Return [x, y] of the center of cell containing provided text 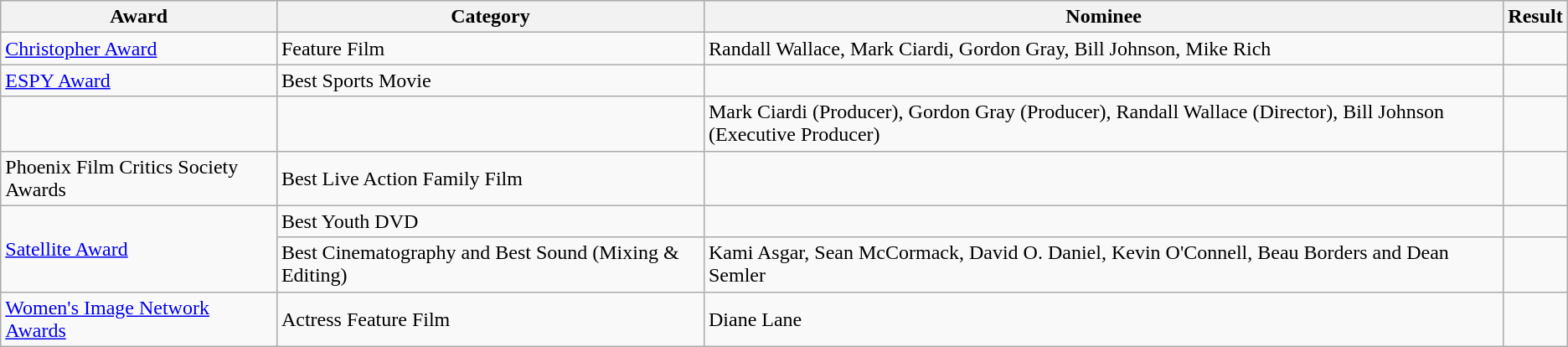
Result [1535, 17]
Mark Ciardi (Producer), Gordon Gray (Producer), Randall Wallace (Director), Bill Johnson (Executive Producer) [1103, 124]
Randall Wallace, Mark Ciardi, Gordon Gray, Bill Johnson, Mike Rich [1103, 49]
Best Live Action Family Film [490, 178]
Best Youth DVD [490, 221]
Best Cinematography and Best Sound (Mixing & Editing) [490, 265]
Women's Image Network Awards [139, 319]
ESPY Award [139, 80]
Actress Feature Film [490, 319]
Award [139, 17]
Nominee [1103, 17]
Phoenix Film Critics Society Awards [139, 178]
Best Sports Movie [490, 80]
Christopher Award [139, 49]
Kami Asgar, Sean McCormack, David O. Daniel, Kevin O'Connell, Beau Borders and Dean Semler [1103, 265]
Diane Lane [1103, 319]
Category [490, 17]
Feature Film [490, 49]
Satellite Award [139, 248]
